From the cell containing the given text, extract its center point as (x, y) coordinate. 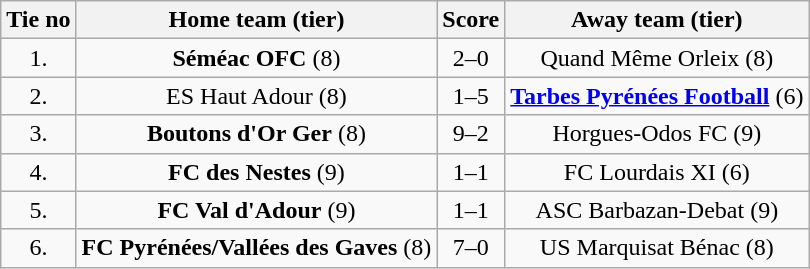
FC des Nestes (9) (256, 172)
ES Haut Adour (8) (256, 96)
Tie no (38, 20)
2. (38, 96)
ASC Barbazan-Debat (9) (657, 210)
1–5 (471, 96)
FC Lourdais XI (6) (657, 172)
7–0 (471, 248)
2–0 (471, 58)
5. (38, 210)
Horgues-Odos FC (9) (657, 134)
FC Val d'Adour (9) (256, 210)
Quand Même Orleix (8) (657, 58)
3. (38, 134)
1. (38, 58)
Boutons d'Or Ger (8) (256, 134)
FC Pyrénées/Vallées des Gaves (8) (256, 248)
6. (38, 248)
Tarbes Pyrénées Football (6) (657, 96)
US Marquisat Bénac (8) (657, 248)
4. (38, 172)
Away team (tier) (657, 20)
9–2 (471, 134)
Home team (tier) (256, 20)
Score (471, 20)
Séméac OFC (8) (256, 58)
